From the cell containing the given text, extract its center point as [X, Y] coordinate. 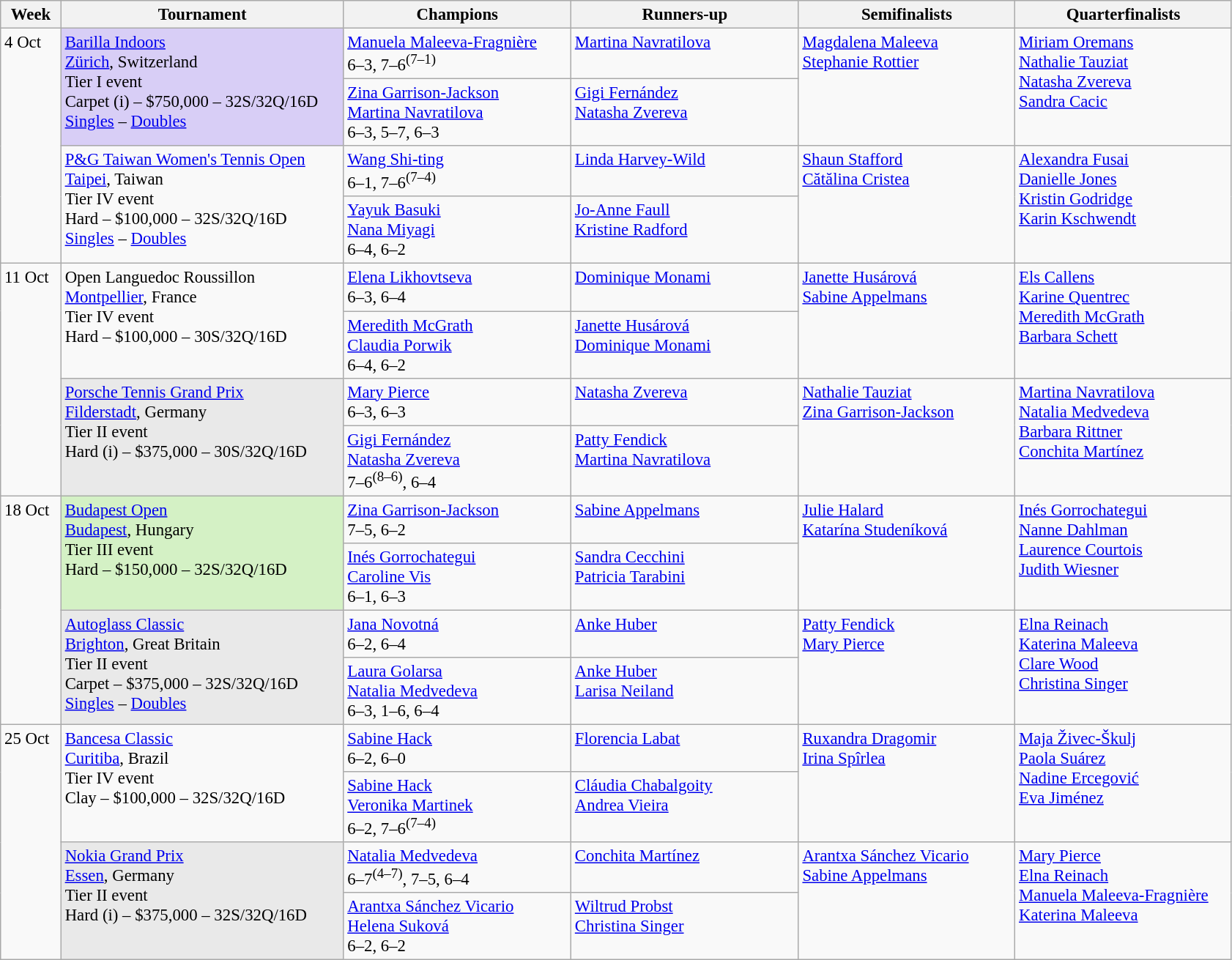
Zina Garrison-Jackson Martina Navratilova 6–3, 5–7, 6–3 [457, 113]
Zina Garrison-Jackson7–5, 6–2 [457, 520]
P&G Taiwan Women's Tennis Open Taipei, Taiwan Tier IV event Hard – $100,000 – 32S/32Q/16DSingles – Doubles [202, 205]
Barilla Indoors Zürich, Switzerland Tier I event Carpet (i) – $750,000 – 32S/32Q/16DSingles – Doubles [202, 88]
Ruxandra Dragomir Irina Spîrlea [907, 784]
Janette Husárová Sabine Appelmans [907, 321]
Natasha Zvereva [686, 401]
25 Oct [31, 842]
Runners-up [686, 15]
11 Oct [31, 379]
Elena Likhovtseva6–3, 6–4 [457, 287]
Jo-Anne Faull Kristine Radford [686, 230]
Elna Reinach Katerina Maleeva Clare Wood Christina Singer [1124, 667]
Wiltrud Probst Christina Singer [686, 926]
4 Oct [31, 146]
Conchita Martínez [686, 867]
Open Languedoc Roussillon Montpellier, France Tier IV event Hard – $100,000 – 30S/32Q/16D [202, 321]
Gigi Fernández Natasha Zvereva 7–6(8–6), 6–4 [457, 461]
Sabine Hack Veronika Martinek 6–2, 7–6(7–4) [457, 807]
Budapest Open Budapest, Hungary Tier III event Hard – $150,000 – 32S/32Q/16D [202, 553]
Alexandra Fusai Danielle Jones Kristin Godridge Karin Kschwendt [1124, 205]
Anke Huber Larisa Neiland [686, 691]
Magdalena Maleeva Stephanie Rottier [907, 88]
Champions [457, 15]
Laura Golarsa Natalia Medvedeva 6–3, 1–6, 6–4 [457, 691]
Quarterfinalists [1124, 15]
Julie Halard Katarína Studeníková [907, 553]
Sabine Hack6–2, 6–0 [457, 748]
Manuela Maleeva-Fragnière6–3, 7–6(7–1) [457, 54]
Linda Harvey-Wild [686, 171]
Dominique Monami [686, 287]
Autoglass Classic Brighton, Great Britain Tier II event Carpet – $375,000 – 32S/32Q/16DSingles – Doubles [202, 667]
Semifinalists [907, 15]
Natalia Medvedeva6–7(4–7), 7–5, 6–4 [457, 867]
Week [31, 15]
Wang Shi-ting6–1, 7–6(7–4) [457, 171]
Maja Živec-Škulj Paola Suárez Nadine Ercegović Eva Jiménez [1124, 784]
Florencia Labat [686, 748]
Janette Husárová Dominique Monami [686, 345]
Nokia Grand Prix Essen, Germany Tier II event Hard (i) – $375,000 – 32S/32Q/16D [202, 901]
Meredith McGrath Claudia Porwik 6–4, 6–2 [457, 345]
Mary Pierce Elna Reinach Manuela Maleeva-Fragnière Katerina Maleeva [1124, 901]
Inés Gorrochategui Caroline Vis 6–1, 6–3 [457, 577]
Sabine Appelmans [686, 520]
Martina Navratilova Natalia Medvedeva Barbara Rittner Conchita Martínez [1124, 436]
Mary Pierce6–3, 6–3 [457, 401]
Arantxa Sánchez Vicario Sabine Appelmans [907, 901]
Shaun Stafford Cătălina Cristea [907, 205]
Gigi Fernández Natasha Zvereva [686, 113]
Anke Huber [686, 634]
Tournament [202, 15]
Bancesa Classic Curitiba, Brazil Tier IV event Clay – $100,000 – 32S/32Q/16D [202, 784]
Yayuk Basuki Nana Miyagi 6–4, 6–2 [457, 230]
Inés Gorrochategui Nanne Dahlman Laurence Courtois Judith Wiesner [1124, 553]
Miriam Oremans Nathalie Tauziat Natasha Zvereva Sandra Cacic [1124, 88]
Cláudia Chabalgoity Andrea Vieira [686, 807]
18 Oct [31, 610]
Patty Fendick Mary Pierce [907, 667]
Sandra Cecchini Patricia Tarabini [686, 577]
Porsche Tennis Grand Prix Filderstadt, Germany Tier II event Hard (i) – $375,000 – 30S/32Q/16D [202, 436]
Arantxa Sánchez Vicario Helena Suková 6–2, 6–2 [457, 926]
Patty Fendick Martina Navratilova [686, 461]
Nathalie Tauziat Zina Garrison-Jackson [907, 436]
Jana Novotná6–2, 6–4 [457, 634]
Els Callens Karine Quentrec Meredith McGrath Barbara Schett [1124, 321]
Martina Navratilova [686, 54]
